Output the [X, Y] coordinate of the center of the cell containing the given text.  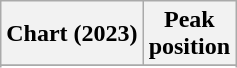
Chart (2023) [72, 34]
Peakposition [189, 34]
